Provide the (x, y) coordinate of the cell's center where the given text is located.  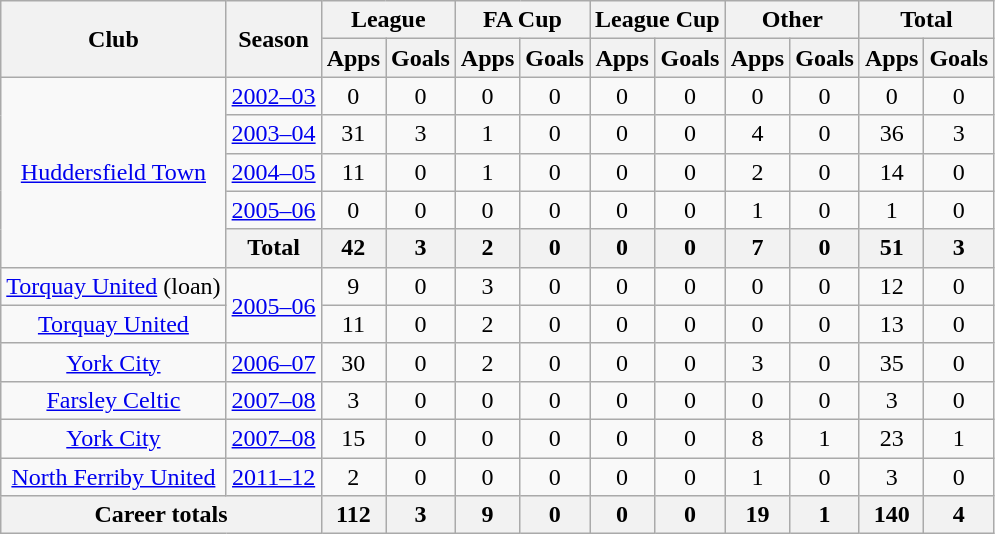
12 (891, 286)
8 (757, 438)
7 (757, 248)
2006–07 (274, 362)
13 (891, 324)
30 (353, 362)
League Cup (658, 20)
2003–04 (274, 134)
42 (353, 248)
19 (757, 515)
North Ferriby United (114, 477)
36 (891, 134)
2002–03 (274, 96)
2004–05 (274, 172)
140 (891, 515)
23 (891, 438)
Club (114, 39)
15 (353, 438)
Huddersfield Town (114, 172)
51 (891, 248)
Torquay United (loan) (114, 286)
Farsley Celtic (114, 400)
112 (353, 515)
35 (891, 362)
FA Cup (522, 20)
Other (792, 20)
Season (274, 39)
Career totals (161, 515)
Torquay United (114, 324)
League (388, 20)
14 (891, 172)
31 (353, 134)
2011–12 (274, 477)
